Provide the [X, Y] coordinate of the cell's center where the given text is located.  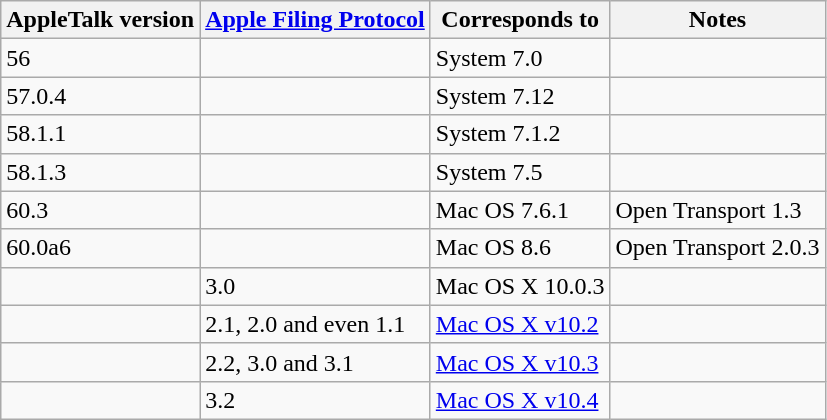
Open Transport 2.0.3 [718, 248]
Mac OS X v10.3 [520, 362]
3.0 [316, 286]
System 7.1.2 [520, 134]
Notes [718, 20]
Mac OS 7.6.1 [520, 210]
58.1.1 [100, 134]
Open Transport 1.3 [718, 210]
Corresponds to [520, 20]
57.0.4 [100, 96]
Mac OS X v10.4 [520, 400]
System 7.0 [520, 58]
System 7.12 [520, 96]
3.2 [316, 400]
56 [100, 58]
Apple Filing Protocol [316, 20]
System 7.5 [520, 172]
Mac OS 8.6 [520, 248]
60.3 [100, 210]
2.2, 3.0 and 3.1 [316, 362]
AppleTalk version [100, 20]
58.1.3 [100, 172]
Mac OS X v10.2 [520, 324]
60.0a6 [100, 248]
2.1, 2.0 and even 1.1 [316, 324]
Mac OS X 10.0.3 [520, 286]
